Provide the [x, y] coordinate of the cell's center where the given text is located.  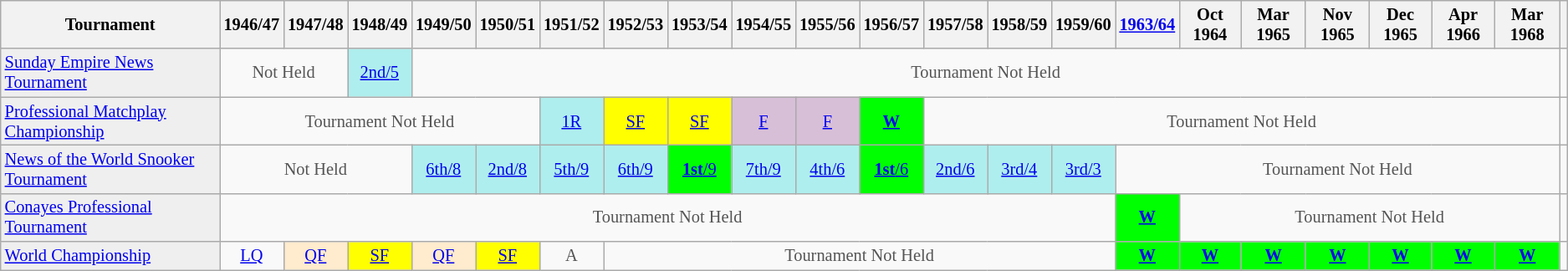
1957/58 [955, 24]
1950/51 [508, 24]
4th/6 [827, 169]
World Championship [110, 256]
Apr 1966 [1463, 24]
Conayes Professional Tournament [110, 217]
LQ [252, 256]
1952/53 [636, 24]
Dec 1965 [1400, 24]
1R [571, 121]
1956/57 [891, 24]
A [571, 256]
1st/6 [891, 169]
6th/8 [443, 169]
1954/55 [764, 24]
1955/56 [827, 24]
1953/54 [699, 24]
Nov 1965 [1337, 24]
2nd/8 [508, 169]
Tournament [110, 24]
2nd/6 [955, 169]
1st/9 [699, 169]
News of the World Snooker Tournament [110, 169]
Professional Matchplay Championship [110, 121]
1947/48 [315, 24]
1948/49 [380, 24]
7th/9 [764, 169]
Oct 1964 [1210, 24]
5th/9 [571, 169]
1963/64 [1147, 24]
1959/60 [1083, 24]
1958/59 [1019, 24]
2nd/5 [380, 73]
6th/9 [636, 169]
Mar 1965 [1274, 24]
1946/47 [252, 24]
Mar 1968 [1527, 24]
Sunday Empire News Tournament [110, 73]
3rd/3 [1083, 169]
1951/52 [571, 24]
3rd/4 [1019, 169]
1949/50 [443, 24]
